Pinpoint the cell where the given text exists, returning its [x, y] midpoint coordinate. 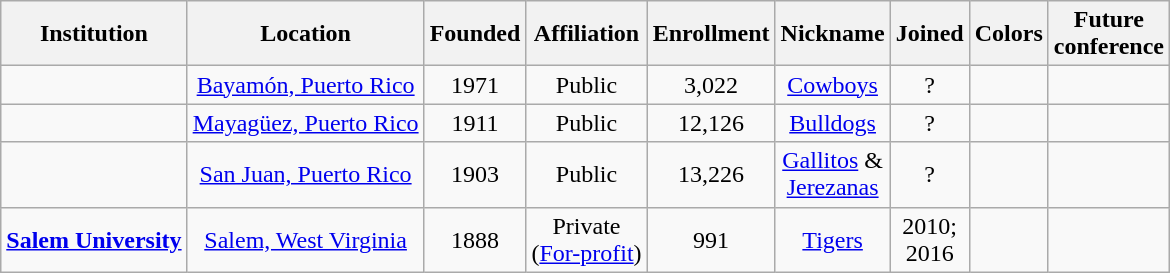
Gallitos &Jerezanas [832, 174]
Futureconference [1108, 34]
1903 [475, 174]
Mayagüez, Puerto Rico [306, 123]
991 [711, 240]
Salem University [94, 240]
Bayamón, Puerto Rico [306, 85]
Cowboys [832, 85]
Institution [94, 34]
Joined [930, 34]
2010;2016 [930, 240]
San Juan, Puerto Rico [306, 174]
1911 [475, 123]
3,022 [711, 85]
Nickname [832, 34]
Colors [1008, 34]
12,126 [711, 123]
Affiliation [586, 34]
1971 [475, 85]
1888 [475, 240]
Private(For-profit) [586, 240]
Salem, West Virginia [306, 240]
Tigers [832, 240]
Founded [475, 34]
Bulldogs [832, 123]
13,226 [711, 174]
Location [306, 34]
Enrollment [711, 34]
